Identify which cell holds the provided text, then report its (X, Y) central coordinate. 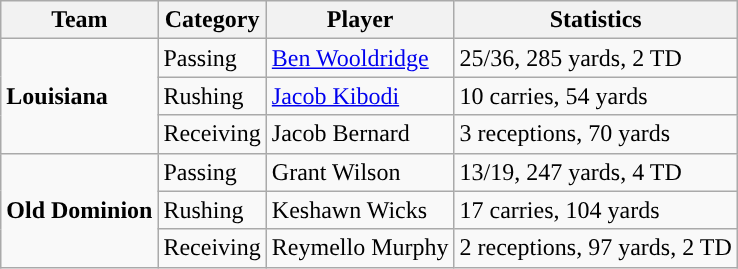
3 receptions, 70 yards (596, 134)
25/36, 285 yards, 2 TD (596, 58)
Ben Wooldridge (360, 58)
Old Dominion (80, 210)
Statistics (596, 20)
Jacob Bernard (360, 134)
Keshawn Wicks (360, 210)
2 receptions, 97 yards, 2 TD (596, 248)
Player (360, 20)
17 carries, 104 yards (596, 210)
13/19, 247 yards, 4 TD (596, 172)
10 carries, 54 yards (596, 96)
Jacob Kibodi (360, 96)
Team (80, 20)
Category (212, 20)
Grant Wilson (360, 172)
Reymello Murphy (360, 248)
Louisiana (80, 96)
